Output the [X, Y] coordinate of the center of the cell containing the given text.  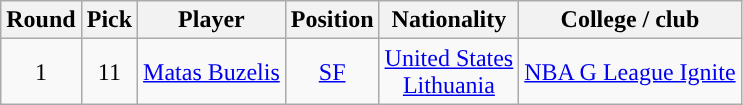
11 [109, 72]
SF [332, 72]
Player [212, 20]
Round [41, 20]
College / club [630, 20]
United States Lithuania [449, 72]
1 [41, 72]
Pick [109, 20]
NBA G League Ignite [630, 72]
Matas Buzelis [212, 72]
Position [332, 20]
Nationality [449, 20]
